Identify which cell holds the provided text, then report its [X, Y] central coordinate. 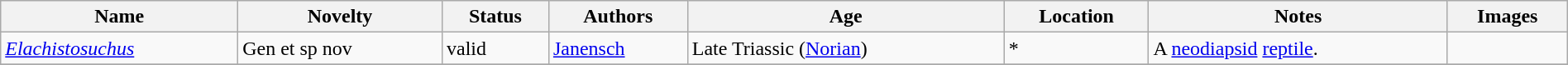
Novelty [341, 17]
Name [119, 17]
Age [845, 17]
A neodiapsid reptile. [1298, 48]
valid [495, 48]
Images [1507, 17]
Janensch [618, 48]
* [1077, 48]
Status [495, 17]
Late Triassic (Norian) [845, 48]
Notes [1298, 17]
Authors [618, 17]
Gen et sp nov [341, 48]
Location [1077, 17]
Elachistosuchus [119, 48]
